Extract the [x, y] coordinate from the center of the cell holding the provided text.  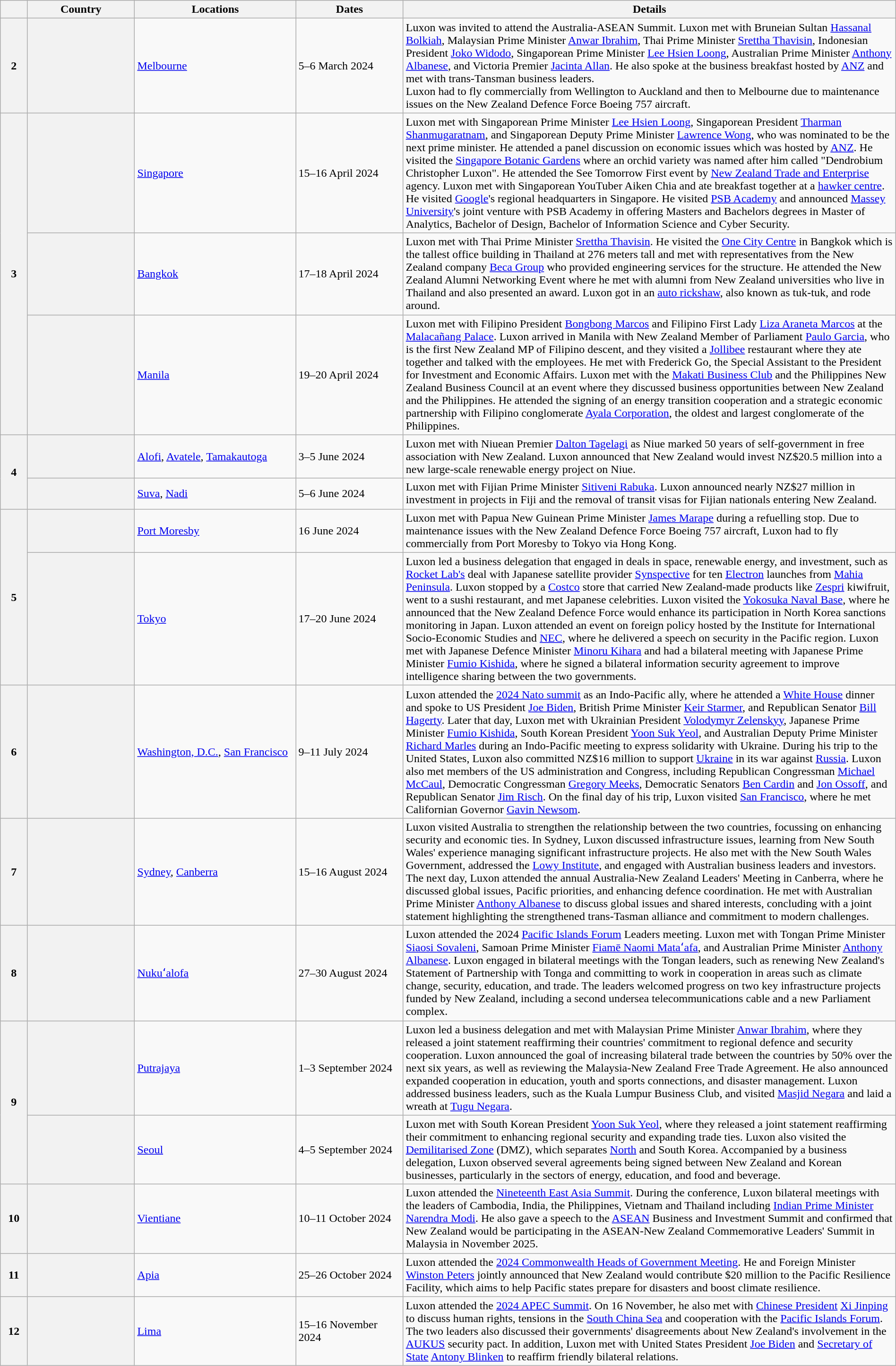
7 [14, 871]
25–26 October 2024 [350, 1275]
Manila [215, 375]
17–20 June 2024 [350, 619]
Vientiane [215, 1219]
Country [81, 9]
27–30 August 2024 [350, 973]
5 [14, 597]
Port Moresby [215, 531]
Tokyo [215, 619]
9 [14, 1102]
Bangkok [215, 274]
1–3 September 2024 [350, 1068]
Sydney, Canberra [215, 871]
19–20 April 2024 [350, 375]
Singapore [215, 173]
Details [649, 9]
11 [14, 1275]
Lima [215, 1331]
5–6 March 2024 [350, 66]
4 [14, 472]
Putrajaya [215, 1068]
6 [14, 751]
15–16 November 2024 [350, 1331]
3–5 June 2024 [350, 456]
Locations [215, 9]
8 [14, 973]
10–11 October 2024 [350, 1219]
12 [14, 1331]
3 [14, 274]
Suva, Nadi [215, 493]
15–16 April 2024 [350, 173]
Nukuʻalofa [215, 973]
Dates [350, 9]
15–16 August 2024 [350, 871]
2 [14, 66]
5–6 June 2024 [350, 493]
4–5 September 2024 [350, 1150]
Alofi, Avatele, Tamakautoga [215, 456]
10 [14, 1219]
Melbourne [215, 66]
Washington, D.C., San Francisco [215, 751]
Apia [215, 1275]
9–11 July 2024 [350, 751]
Seoul [215, 1150]
17–18 April 2024 [350, 274]
16 June 2024 [350, 531]
